Scan for the cell matching the given text and deliver its [x, y] coordinate at center. 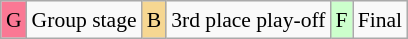
Final [380, 20]
3rd place play-off [248, 20]
F [341, 20]
Group stage [84, 20]
B [154, 20]
G [14, 20]
